Pinpoint the cell where the given text exists, returning its (X, Y) midpoint coordinate. 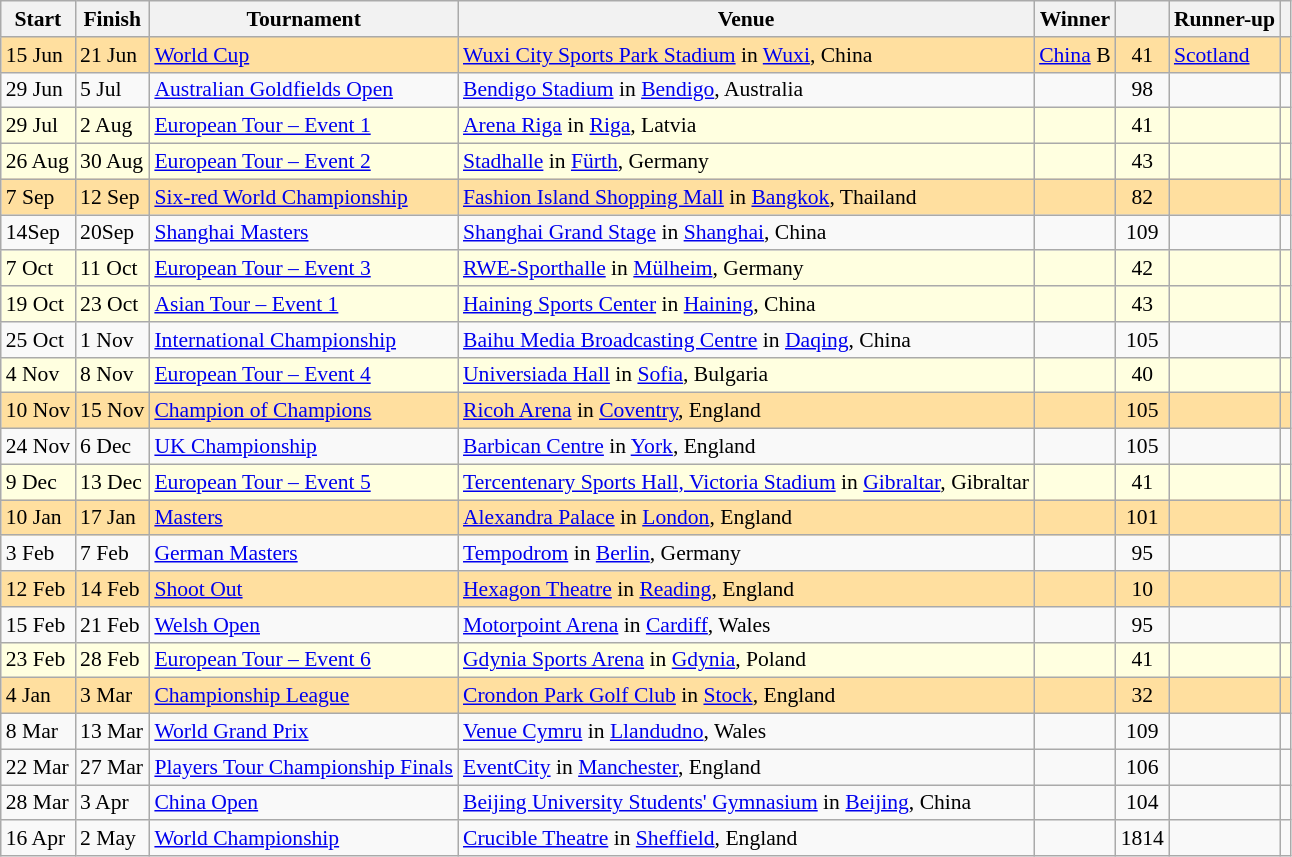
Runner-up (1224, 19)
13 Dec (112, 482)
19 Oct (38, 304)
21 Feb (112, 625)
16 Apr (38, 839)
106 (1142, 767)
World Cup (304, 55)
RWE-Sporthalle in Mülheim, Germany (746, 269)
3 Feb (38, 554)
Arena Riga in Riga, Latvia (746, 126)
Barbican Centre in York, England (746, 447)
8 Mar (38, 732)
Tercentenary Sports Hall, Victoria Stadium in Gibraltar, Gibraltar (746, 482)
Australian Goldfields Open (304, 90)
23 Oct (112, 304)
Motorpoint Arena in Cardiff, Wales (746, 625)
22 Mar (38, 767)
European Tour – Event 1 (304, 126)
Championship League (304, 696)
13 Mar (112, 732)
Beijing University Students' Gymnasium in Beijing, China (746, 803)
5 Jul (112, 90)
European Tour – Event 4 (304, 375)
Alexandra Palace in London, England (746, 518)
European Tour – Event 6 (304, 660)
Welsh Open (304, 625)
Six-red World Championship (304, 197)
25 Oct (38, 340)
EventCity in Manchester, England (746, 767)
4 Nov (38, 375)
12 Feb (38, 589)
Shanghai Masters (304, 233)
Masters (304, 518)
Crondon Park Golf Club in Stock, England (746, 696)
98 (1142, 90)
10 Nov (38, 411)
European Tour – Event 2 (304, 162)
Ricoh Arena in Coventry, England (746, 411)
European Tour – Event 3 (304, 269)
14 Feb (112, 589)
Shanghai Grand Stage in Shanghai, China (746, 233)
10 Jan (38, 518)
World Championship (304, 839)
Wuxi City Sports Park Stadium in Wuxi, China (746, 55)
21 Jun (112, 55)
Tournament (304, 19)
40 (1142, 375)
1 Nov (112, 340)
28 Mar (38, 803)
8 Nov (112, 375)
UK Championship (304, 447)
12 Sep (112, 197)
Stadhalle in Fürth, Germany (746, 162)
Tempodrom in Berlin, Germany (746, 554)
Gdynia Sports Arena in Gdynia, Poland (746, 660)
Players Tour Championship Finals (304, 767)
23 Feb (38, 660)
China B (1074, 55)
17 Jan (112, 518)
6 Dec (112, 447)
7 Sep (38, 197)
30 Aug (112, 162)
Venue (746, 19)
1814 (1142, 839)
2 Aug (112, 126)
European Tour – Event 5 (304, 482)
15 Jun (38, 55)
German Masters (304, 554)
28 Feb (112, 660)
42 (1142, 269)
2 May (112, 839)
Bendigo Stadium in Bendigo, Australia (746, 90)
International Championship (304, 340)
32 (1142, 696)
104 (1142, 803)
15 Nov (112, 411)
14Sep (38, 233)
7 Feb (112, 554)
Venue Cymru in Llandudno, Wales (746, 732)
4 Jan (38, 696)
Shoot Out (304, 589)
Scotland (1224, 55)
26 Aug (38, 162)
Champion of Champions (304, 411)
Winner (1074, 19)
27 Mar (112, 767)
Start (38, 19)
China Open (304, 803)
Fashion Island Shopping Mall in Bangkok, Thailand (746, 197)
29 Jun (38, 90)
11 Oct (112, 269)
24 Nov (38, 447)
Haining Sports Center in Haining, China (746, 304)
Hexagon Theatre in Reading, England (746, 589)
9 Dec (38, 482)
10 (1142, 589)
20Sep (112, 233)
Asian Tour – Event 1 (304, 304)
82 (1142, 197)
3 Apr (112, 803)
15 Feb (38, 625)
7 Oct (38, 269)
Baihu Media Broadcasting Centre in Daqing, China (746, 340)
Finish (112, 19)
101 (1142, 518)
Universiada Hall in Sofia, Bulgaria (746, 375)
3 Mar (112, 696)
Crucible Theatre in Sheffield, England (746, 839)
29 Jul (38, 126)
World Grand Prix (304, 732)
